Extract the (X, Y) coordinate from the center of the cell holding the provided text.  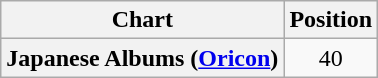
Chart (142, 20)
Position (331, 20)
Japanese Albums (Oricon) (142, 58)
40 (331, 58)
